Search for the cell housing the specified text and yield its [x, y] center coordinate. 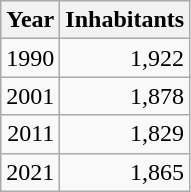
Year [30, 20]
2021 [30, 172]
1,922 [125, 58]
2011 [30, 134]
1,865 [125, 172]
2001 [30, 96]
1,829 [125, 134]
1,878 [125, 96]
1990 [30, 58]
Inhabitants [125, 20]
